Return the (X, Y) coordinate for the center point of the cell that contains the specified text.  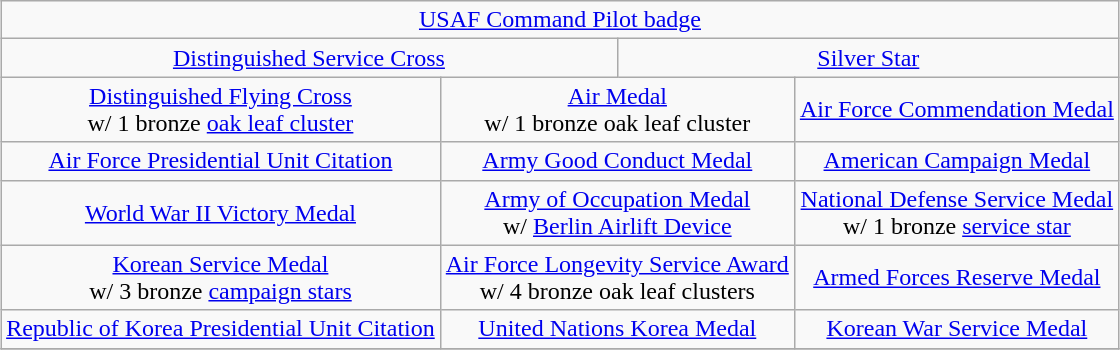
Republic of Korea Presidential Unit Citation (221, 329)
Armed Forces Reserve Medal (956, 278)
World War II Victory Medal (221, 212)
Air Force Commendation Medal (956, 110)
Army Good Conduct Medal (617, 161)
Distinguished Service Cross (310, 58)
United Nations Korea Medal (617, 329)
Korean Service Medalw/ 3 bronze campaign stars (221, 278)
National Defense Service Medalw/ 1 bronze service star (956, 212)
Air Force Presidential Unit Citation (221, 161)
American Campaign Medal (956, 161)
USAF Command Pilot badge (560, 20)
Army of Occupation Medalw/ Berlin Airlift Device (617, 212)
Air Force Longevity Service Awardw/ 4 bronze oak leaf clusters (617, 278)
Korean War Service Medal (956, 329)
Air Medalw/ 1 bronze oak leaf cluster (617, 110)
Distinguished Flying Crossw/ 1 bronze oak leaf cluster (221, 110)
Silver Star (868, 58)
